Pinpoint the cell where the given text exists, returning its [x, y] midpoint coordinate. 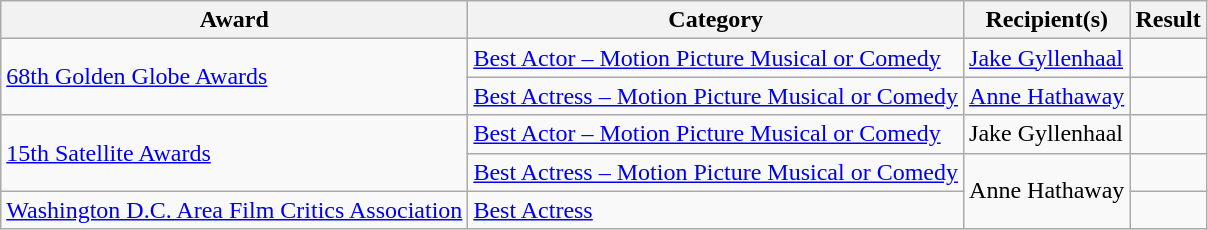
Best Actress [716, 210]
Category [716, 20]
Result [1168, 20]
Award [234, 20]
15th Satellite Awards [234, 153]
68th Golden Globe Awards [234, 77]
Recipient(s) [1047, 20]
Washington D.C. Area Film Critics Association [234, 210]
